Extract the (X, Y) coordinate from the center of the cell holding the provided text.  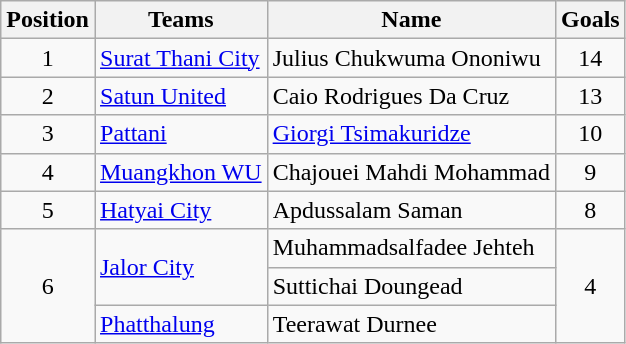
Goals (590, 20)
14 (590, 58)
Position (48, 20)
6 (48, 286)
5 (48, 210)
9 (590, 172)
Name (411, 20)
13 (590, 96)
Pattani (180, 134)
Julius Chukwuma Ononiwu (411, 58)
Muangkhon WU (180, 172)
Apdussalam Saman (411, 210)
Satun United (180, 96)
Chajouei Mahdi Mohammad (411, 172)
3 (48, 134)
Muhammadsalfadee Jehteh (411, 248)
8 (590, 210)
Teerawat Durnee (411, 324)
Surat Thani City (180, 58)
Giorgi Tsimakuridze (411, 134)
Hatyai City (180, 210)
Jalor City (180, 267)
Caio Rodrigues Da Cruz (411, 96)
Suttichai Doungead (411, 286)
2 (48, 96)
Phatthalung (180, 324)
Teams (180, 20)
1 (48, 58)
10 (590, 134)
